From the cell containing the given text, extract its center point as (x, y) coordinate. 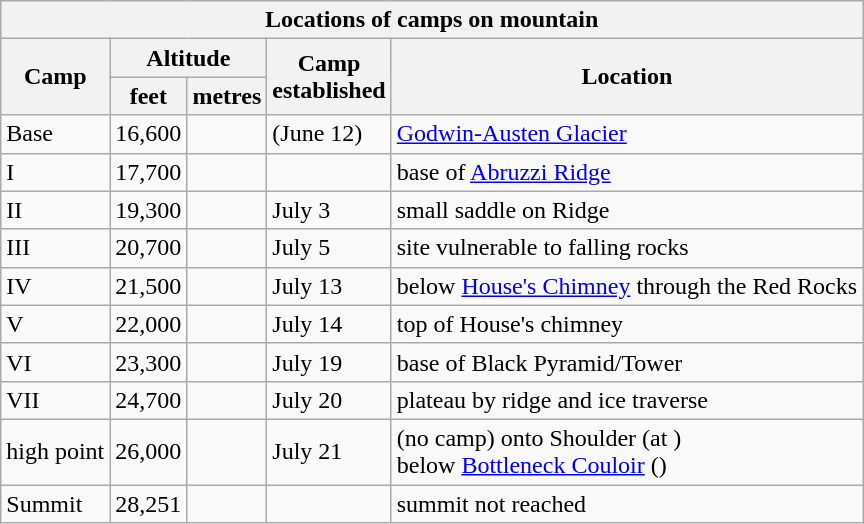
July 3 (329, 210)
Location (626, 77)
Locations of camps on mountain (432, 20)
July 14 (329, 324)
July 21 (329, 452)
(June 12) (329, 134)
base of Black Pyramid/Tower (626, 362)
base of Abruzzi Ridge (626, 172)
VII (56, 400)
V (56, 324)
Summit (56, 503)
July 13 (329, 286)
Campestablished (329, 77)
I (56, 172)
III (56, 248)
Altitude (188, 58)
Base (56, 134)
28,251 (148, 503)
17,700 (148, 172)
metres (227, 96)
Godwin-Austen Glacier (626, 134)
26,000 (148, 452)
22,000 (148, 324)
II (56, 210)
below House's Chimney through the Red Rocks (626, 286)
(no camp) onto Shoulder (at )below Bottleneck Couloir () (626, 452)
high point (56, 452)
19,300 (148, 210)
summit not reached (626, 503)
top of House's chimney (626, 324)
July 5 (329, 248)
IV (56, 286)
feet (148, 96)
VI (56, 362)
20,700 (148, 248)
21,500 (148, 286)
July 19 (329, 362)
16,600 (148, 134)
site vulnerable to falling rocks (626, 248)
24,700 (148, 400)
23,300 (148, 362)
small saddle on Ridge (626, 210)
plateau by ridge and ice traverse (626, 400)
Camp (56, 77)
July 20 (329, 400)
